Scan for the cell matching the given text and deliver its (x, y) coordinate at center. 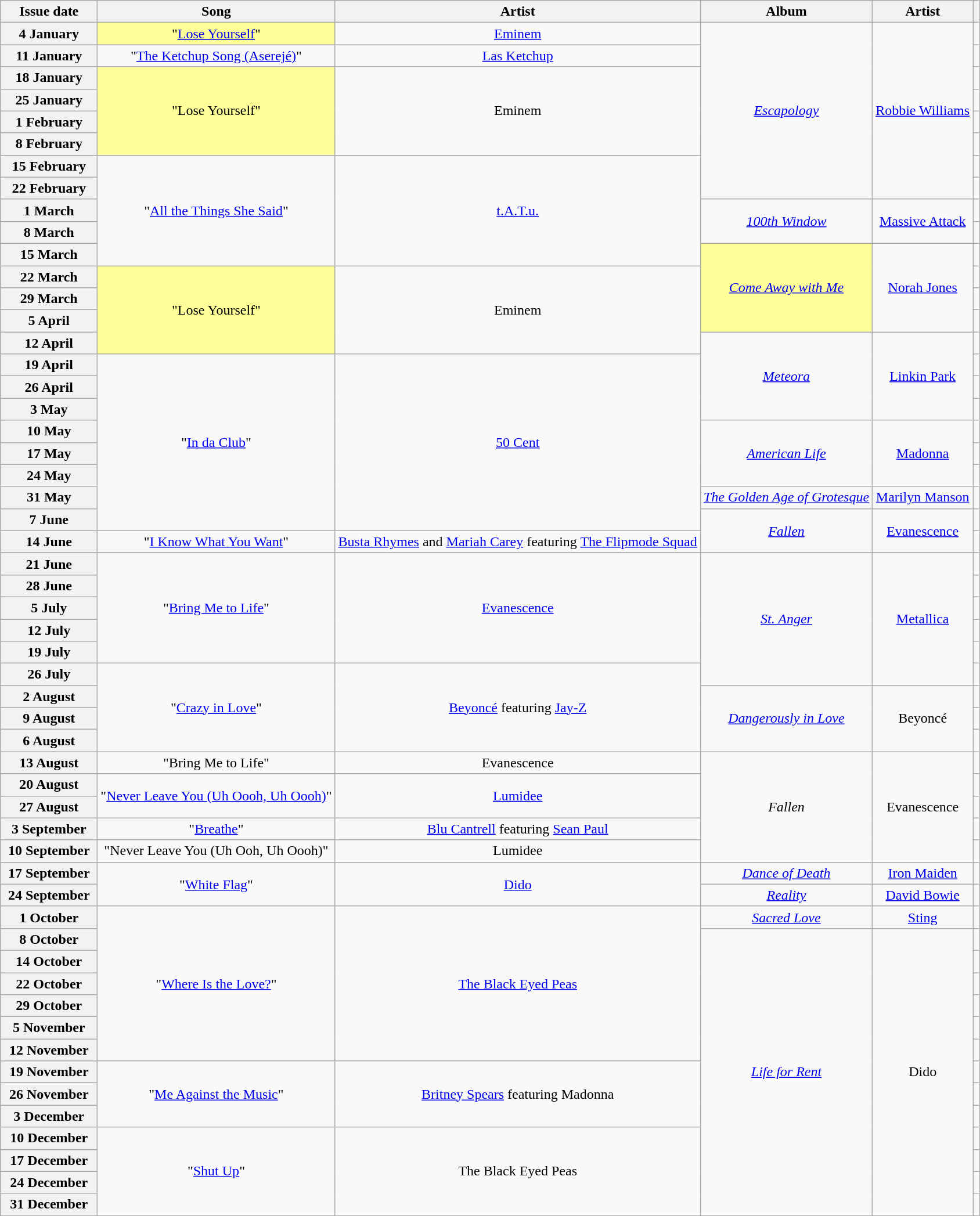
5 April (49, 321)
25 January (49, 100)
"Me Against the Music" (216, 1094)
7 June (49, 519)
2 August (49, 697)
21 June (49, 564)
29 March (49, 299)
Madonna (923, 453)
"Never Leave You (Uh Ooh, Uh Oooh)" (216, 851)
14 June (49, 542)
4 January (49, 34)
Metallica (923, 619)
Life for Rent (786, 1071)
"Where Is the Love?" (216, 983)
"In da Club" (216, 442)
9 August (49, 719)
3 September (49, 829)
15 March (49, 254)
6 August (49, 741)
"Breathe" (216, 829)
100th Window (786, 221)
14 October (49, 961)
Album (786, 12)
Issue date (49, 12)
50 Cent (518, 442)
Sacred Love (786, 917)
David Bowie (923, 895)
24 May (49, 475)
"White Flag" (216, 884)
19 April (49, 365)
Iron Maiden (923, 873)
22 March (49, 277)
11 January (49, 56)
26 April (49, 387)
Marilyn Manson (923, 497)
15 February (49, 166)
17 December (49, 1160)
Beyoncé featuring Jay-Z (518, 708)
American Life (786, 453)
12 April (49, 343)
Busta Rhymes and Mariah Carey featuring The Flipmode Squad (518, 542)
Blu Cantrell featuring Sean Paul (518, 829)
26 July (49, 674)
t.A.T.u. (518, 210)
5 November (49, 1028)
10 September (49, 851)
1 October (49, 917)
28 June (49, 586)
18 January (49, 78)
27 August (49, 807)
Song (216, 12)
1 February (49, 122)
17 May (49, 453)
1 March (49, 210)
12 November (49, 1050)
Escapology (786, 111)
Sting (923, 917)
24 September (49, 895)
8 March (49, 232)
Britney Spears featuring Madonna (518, 1094)
20 August (49, 785)
St. Anger (786, 619)
13 August (49, 763)
Meteora (786, 376)
19 July (49, 652)
3 December (49, 1116)
10 May (49, 431)
Norah Jones (923, 287)
17 September (49, 873)
"All the Things She Said" (216, 210)
The Golden Age of Grotesque (786, 497)
Dangerously in Love (786, 719)
31 May (49, 497)
19 November (49, 1072)
Come Away with Me (786, 287)
"Crazy in Love" (216, 708)
"I Know What You Want" (216, 542)
Dance of Death (786, 873)
8 February (49, 144)
"The Ketchup Song (Aserejé)" (216, 56)
Robbie Williams (923, 111)
10 December (49, 1138)
5 July (49, 608)
29 October (49, 1006)
"Shut Up" (216, 1171)
Reality (786, 895)
3 May (49, 409)
Las Ketchup (518, 56)
31 December (49, 1204)
Massive Attack (923, 221)
24 December (49, 1182)
8 October (49, 939)
26 November (49, 1094)
"Never Leave You (Uh Oooh, Uh Oooh)" (216, 796)
Beyoncé (923, 719)
22 October (49, 984)
22 February (49, 188)
Linkin Park (923, 376)
12 July (49, 630)
